From the cell containing the given text, extract its center point as (X, Y) coordinate. 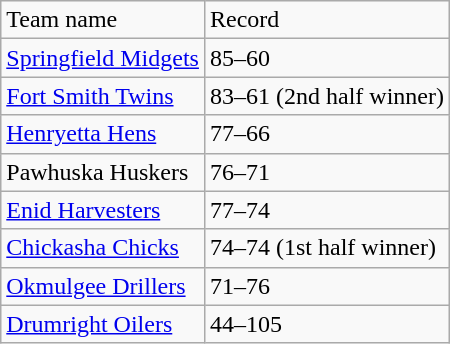
71–76 (326, 286)
83–61 (2nd half winner) (326, 96)
Drumright Oilers (103, 324)
Enid Harvesters (103, 210)
Springfield Midgets (103, 58)
44–105 (326, 324)
Team name (103, 20)
77–66 (326, 134)
Pawhuska Huskers (103, 172)
Okmulgee Drillers (103, 286)
Henryetta Hens (103, 134)
Chickasha Chicks (103, 248)
Fort Smith Twins (103, 96)
74–74 (1st half winner) (326, 248)
77–74 (326, 210)
Record (326, 20)
85–60 (326, 58)
76–71 (326, 172)
